Provide the (x, y) coordinate of the cell's center where the given text is located.  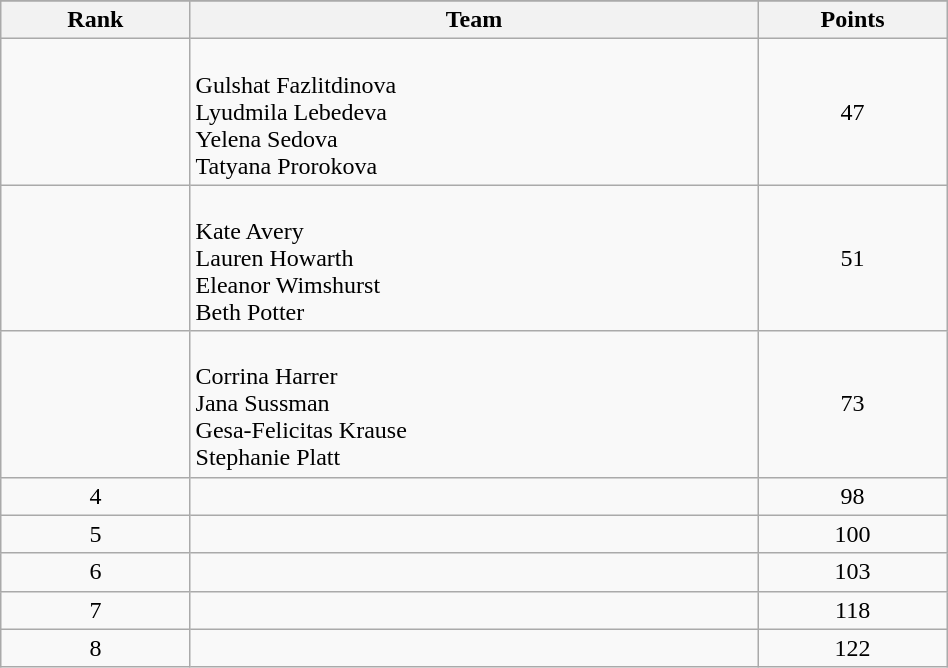
Team (474, 20)
4 (96, 496)
47 (852, 112)
73 (852, 404)
118 (852, 610)
Kate AveryLauren HowarthEleanor WimshurstBeth Potter (474, 258)
Points (852, 20)
8 (96, 648)
6 (96, 572)
51 (852, 258)
100 (852, 534)
7 (96, 610)
Corrina HarrerJana SussmanGesa-Felicitas KrauseStephanie Platt (474, 404)
98 (852, 496)
103 (852, 572)
Rank (96, 20)
5 (96, 534)
122 (852, 648)
Gulshat FazlitdinovaLyudmila LebedevaYelena SedovaTatyana Prorokova (474, 112)
